Determine the (x, y) coordinate at the center of the cell enclosing the given text.  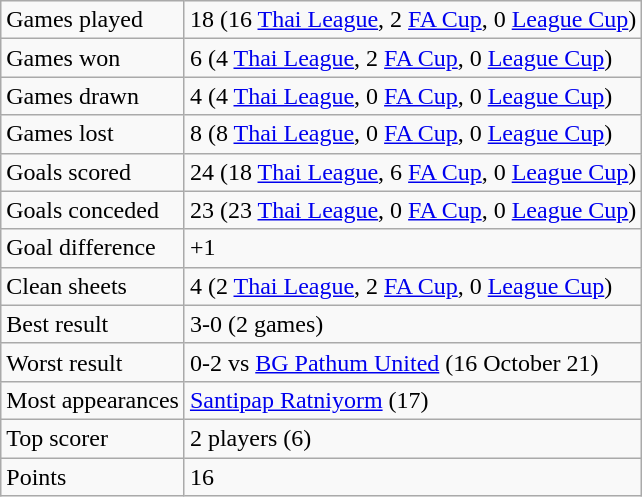
Best result (93, 324)
18 (16 Thai League, 2 FA Cup, 0 League Cup) (412, 20)
Worst result (93, 362)
Goals scored (93, 172)
6 (4 Thai League, 2 FA Cup, 0 League Cup) (412, 58)
4 (4 Thai League, 0 FA Cup, 0 League Cup) (412, 96)
+1 (412, 248)
16 (412, 477)
Most appearances (93, 400)
2 players (6) (412, 438)
Santipap Ratniyorm (17) (412, 400)
0-2 vs BG Pathum United (16 October 21) (412, 362)
Clean sheets (93, 286)
3-0 (2 games) (412, 324)
23 (23 Thai League, 0 FA Cup, 0 League Cup) (412, 210)
4 (2 Thai League, 2 FA Cup, 0 League Cup) (412, 286)
Top scorer (93, 438)
Games drawn (93, 96)
Games won (93, 58)
Points (93, 477)
Games played (93, 20)
Goals conceded (93, 210)
Games lost (93, 134)
8 (8 Thai League, 0 FA Cup, 0 League Cup) (412, 134)
Goal difference (93, 248)
24 (18 Thai League, 6 FA Cup, 0 League Cup) (412, 172)
